From the cell containing the given text, extract its center point as [x, y] coordinate. 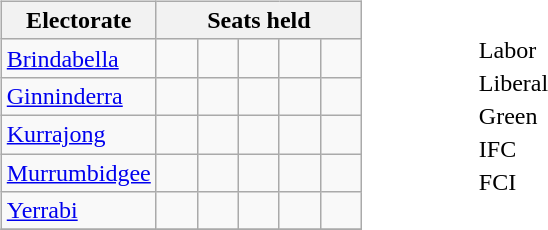
Yerrabi [78, 211]
Seats held [258, 20]
Brindabella [78, 58]
Murrumbidgee [78, 173]
Kurrajong [78, 134]
Electorate [78, 20]
Ginninderra [78, 96]
